Detect which cell encompasses the target text, then output its (x, y) center coordinate. 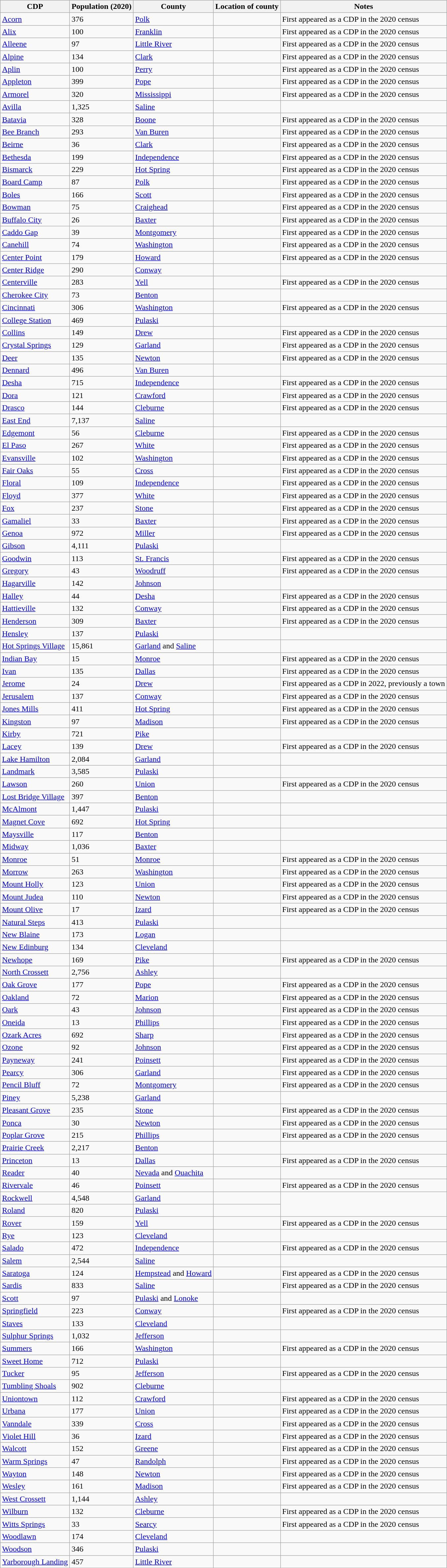
376 (102, 19)
Gregory (35, 571)
972 (102, 533)
Morrow (35, 872)
Henderson (35, 621)
Fair Oaks (35, 470)
Warm Springs (35, 1461)
1,144 (102, 1499)
Caddo Gap (35, 232)
Alleene (35, 44)
457 (102, 1561)
Kingston (35, 721)
44 (102, 596)
73 (102, 295)
241 (102, 1060)
Logan (173, 934)
17 (102, 909)
237 (102, 508)
159 (102, 1223)
496 (102, 370)
Magnet Cove (35, 822)
Armorel (35, 94)
263 (102, 872)
Yarborough Landing (35, 1561)
Pulaski and Lonoke (173, 1298)
1,032 (102, 1336)
Gibson (35, 546)
Cincinnati (35, 307)
Ponca (35, 1123)
Salado (35, 1248)
Sulphur Springs (35, 1336)
Piney (35, 1098)
Jerome (35, 684)
715 (102, 383)
Rockwell (35, 1198)
2,217 (102, 1148)
El Paso (35, 445)
Bismarck (35, 170)
Mount Olive (35, 909)
Uniontown (35, 1399)
Aplin (35, 69)
7,137 (102, 420)
Evansville (35, 458)
142 (102, 584)
First appeared as a CDP in 2022, previously a town (364, 684)
102 (102, 458)
469 (102, 320)
St. Francis (173, 558)
399 (102, 82)
Oark (35, 1010)
West Crossett (35, 1499)
712 (102, 1361)
1,036 (102, 847)
15,861 (102, 646)
Acorn (35, 19)
377 (102, 496)
Miller (173, 533)
Prairie Creek (35, 1148)
Bee Branch (35, 132)
Bowman (35, 207)
283 (102, 282)
Hagarville (35, 584)
Howard (173, 257)
820 (102, 1211)
Goodwin (35, 558)
139 (102, 746)
74 (102, 245)
Dora (35, 395)
173 (102, 934)
149 (102, 332)
Payneway (35, 1060)
College Station (35, 320)
346 (102, 1549)
Natural Steps (35, 922)
CDP (35, 7)
1,325 (102, 107)
Woodson (35, 1549)
110 (102, 897)
Wayton (35, 1474)
Lacey (35, 746)
39 (102, 232)
Witts Springs (35, 1524)
Deer (35, 357)
Saratoga (35, 1273)
Jones Mills (35, 709)
Dennard (35, 370)
Springfield (35, 1311)
Boone (173, 119)
Boles (35, 195)
339 (102, 1424)
Floyd (35, 496)
Beirne (35, 144)
Buffalo City (35, 220)
309 (102, 621)
County (173, 7)
Craighead (173, 207)
40 (102, 1173)
1,447 (102, 809)
Appleton (35, 82)
75 (102, 207)
109 (102, 483)
Greene (173, 1449)
148 (102, 1474)
902 (102, 1386)
Urbana (35, 1411)
Marion (173, 997)
Edgemont (35, 433)
East End (35, 420)
144 (102, 408)
Randolph (173, 1461)
260 (102, 784)
24 (102, 684)
Mississippi (173, 94)
Lawson (35, 784)
472 (102, 1248)
179 (102, 257)
Alpine (35, 57)
Notes (364, 7)
Pencil Bluff (35, 1085)
Cherokee City (35, 295)
47 (102, 1461)
Rover (35, 1223)
Indian Bay (35, 659)
Batavia (35, 119)
Tucker (35, 1374)
2,756 (102, 972)
Woodruff (173, 571)
397 (102, 797)
124 (102, 1273)
112 (102, 1399)
Oakland (35, 997)
Perry (173, 69)
129 (102, 345)
Tumbling Shoals (35, 1386)
Salem (35, 1261)
Hattieville (35, 609)
Mount Judea (35, 897)
Pearcy (35, 1072)
4,548 (102, 1198)
4,111 (102, 546)
Newhope (35, 960)
55 (102, 470)
Franklin (173, 32)
Ivan (35, 671)
Reader (35, 1173)
Canehill (35, 245)
290 (102, 270)
Searcy (173, 1524)
Halley (35, 596)
169 (102, 960)
5,238 (102, 1098)
Board Camp (35, 182)
Oneida (35, 1022)
Hensley (35, 634)
Drasco (35, 408)
Vanndale (35, 1424)
Ozone (35, 1047)
Hot Springs Village (35, 646)
117 (102, 834)
95 (102, 1374)
Avilla (35, 107)
320 (102, 94)
North Crossett (35, 972)
Sweet Home (35, 1361)
235 (102, 1110)
411 (102, 709)
15 (102, 659)
Staves (35, 1323)
Alix (35, 32)
92 (102, 1047)
Hempstead and Howard (173, 1273)
Garland and Saline (173, 646)
Center Ridge (35, 270)
Population (2020) (102, 7)
199 (102, 157)
Sardis (35, 1286)
Roland (35, 1211)
Nevada and Ouachita (173, 1173)
413 (102, 922)
Summers (35, 1348)
Midway (35, 847)
Fox (35, 508)
Collins (35, 332)
Sharp (173, 1035)
Poplar Grove (35, 1135)
Lake Hamilton (35, 759)
Crystal Springs (35, 345)
New Blaine (35, 934)
Rye (35, 1236)
161 (102, 1486)
Woodlawn (35, 1536)
Violet Hill (35, 1436)
87 (102, 182)
26 (102, 220)
113 (102, 558)
Gamaliel (35, 521)
Oak Grove (35, 985)
Maysville (35, 834)
Walcott (35, 1449)
Princeton (35, 1160)
3,585 (102, 772)
Bethesda (35, 157)
Lost Bridge Village (35, 797)
328 (102, 119)
Center Point (35, 257)
51 (102, 859)
Pleasant Grove (35, 1110)
Landmark (35, 772)
833 (102, 1286)
2,544 (102, 1261)
121 (102, 395)
30 (102, 1123)
152 (102, 1449)
174 (102, 1536)
133 (102, 1323)
721 (102, 734)
McAlmont (35, 809)
293 (102, 132)
Jerusalem (35, 696)
Floral (35, 483)
Location of county (247, 7)
Genoa (35, 533)
New Edinburg (35, 947)
Rivervale (35, 1185)
46 (102, 1185)
2,084 (102, 759)
229 (102, 170)
Centerville (35, 282)
215 (102, 1135)
Ozark Acres (35, 1035)
267 (102, 445)
Mount Holly (35, 884)
Wesley (35, 1486)
56 (102, 433)
Kirby (35, 734)
223 (102, 1311)
Wilburn (35, 1511)
